Provide the (x, y) coordinate of the cell's center where the given text is located.  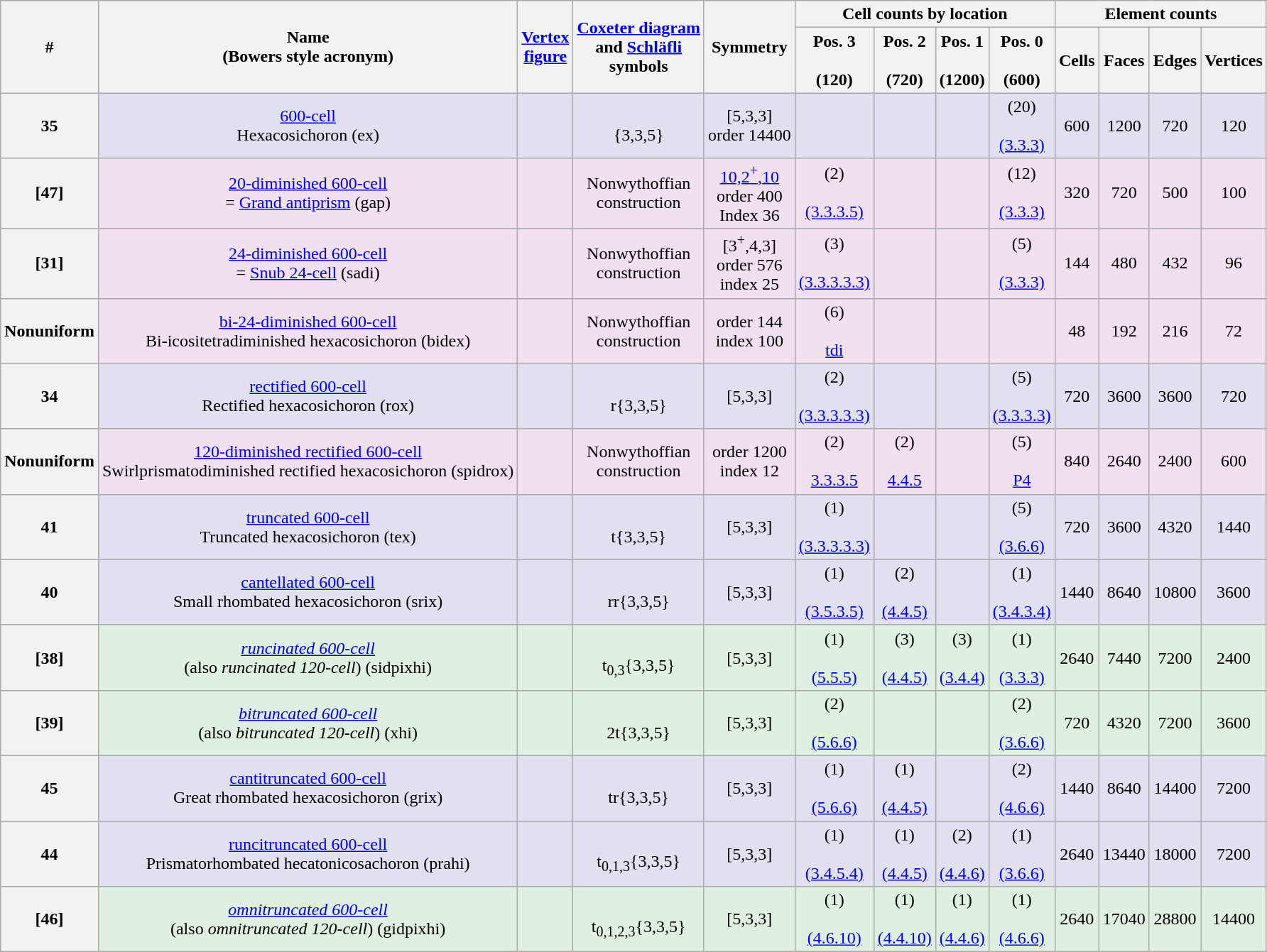
(1)(3.4.5.4) (834, 854)
45 (50, 788)
order 144index 100 (749, 331)
1200 (1124, 126)
[31] (50, 263)
(2)(4.6.6) (1021, 788)
Symmetry (749, 47)
[3+,4,3]order 576index 25 (749, 263)
order 1200index 12 (749, 461)
(5)P4 (1021, 461)
28800 (1175, 919)
(1)(4.6.10) (834, 919)
(1)(3.6.6) (1021, 854)
Edges (1175, 60)
120 (1234, 126)
t0,1,3{3,3,5} (639, 854)
600-cellHexacosichoron (ex) (308, 126)
35 (50, 126)
(6)tdi (834, 331)
[5,3,3]order 14400 (749, 126)
2t{3,3,5} (639, 723)
Cell counts by location (925, 14)
(3)(4.4.5) (905, 657)
24-diminished 600-cell= Snub 24-cell (sadi) (308, 263)
(2)(3.3.3.3.3) (834, 396)
(1)(3.3.3.3.3) (834, 527)
34 (50, 396)
96 (1234, 263)
(2)(4.4.5) (905, 592)
13440 (1124, 854)
[39] (50, 723)
120-diminished rectified 600-cellSwirlprismatodiminished rectified hexacosichoron (spidrox) (308, 461)
(20)(3.3.3) (1021, 126)
(2)3.3.3.5 (834, 461)
cantitruncated 600-cellGreat rhombated hexacosichoron (grix) (308, 788)
Vertexfigure (545, 47)
20-diminished 600-cell= Grand antiprism (gap) (308, 193)
41 (50, 527)
(12)(3.3.3) (1021, 193)
Faces (1124, 60)
100 (1234, 193)
Coxeter diagramand Schläflisymbols (639, 47)
(2)(3.6.6) (1021, 723)
(2)(4.4.6) (962, 854)
rr{3,3,5} (639, 592)
10,2+,10order 400Index 36 (749, 193)
runcitruncated 600-cellPrismatorhombated hecatonicosachoron (prahi) (308, 854)
500 (1175, 193)
17040 (1124, 919)
(1)(3.5.3.5) (834, 592)
72 (1234, 331)
Pos. 1(1200) (962, 60)
44 (50, 854)
192 (1124, 331)
(1)(4.4.6) (962, 919)
truncated 600-cellTruncated hexacosichoron (tex) (308, 527)
(1)(4.6.6) (1021, 919)
t0,3{3,3,5} (639, 657)
Element counts (1160, 14)
10800 (1175, 592)
(5)(3.6.6) (1021, 527)
(5)(3.3.3) (1021, 263)
omnitruncated 600-cell(also omnitruncated 120-cell) (gidpixhi) (308, 919)
840 (1077, 461)
Pos. 3(120) (834, 60)
r{3,3,5} (639, 396)
rectified 600-cellRectified hexacosichoron (rox) (308, 396)
# (50, 47)
bitruncated 600-cell(also bitruncated 120-cell) (xhi) (308, 723)
18000 (1175, 854)
bi-24-diminished 600-cellBi-icositetradiminished hexacosichoron (bidex) (308, 331)
144 (1077, 263)
7440 (1124, 657)
Vertices (1234, 60)
[38] (50, 657)
320 (1077, 193)
(1)(3.3.3) (1021, 657)
(1)(3.4.3.4) (1021, 592)
tr{3,3,5} (639, 788)
48 (1077, 331)
(5)(3.3.3.3) (1021, 396)
432 (1175, 263)
t{3,3,5} (639, 527)
216 (1175, 331)
t0,1,2,3{3,3,5} (639, 919)
(3)(3.3.3.3.3) (834, 263)
Cells (1077, 60)
(1)(4.4.10) (905, 919)
{3,3,5} (639, 126)
(2)(3.3.3.5) (834, 193)
(1)(5.6.6) (834, 788)
[47] (50, 193)
Name(Bowers style acronym) (308, 47)
40 (50, 592)
[46] (50, 919)
(2)(5.6.6) (834, 723)
(2)4.4.5 (905, 461)
480 (1124, 263)
Pos. 0(600) (1021, 60)
runcinated 600-cell(also runcinated 120-cell) (sidpixhi) (308, 657)
cantellated 600-cellSmall rhombated hexacosichoron (srix) (308, 592)
(1)(5.5.5) (834, 657)
(3)(3.4.4) (962, 657)
Pos. 2(720) (905, 60)
